Identify which cell holds the provided text, then report its (X, Y) central coordinate. 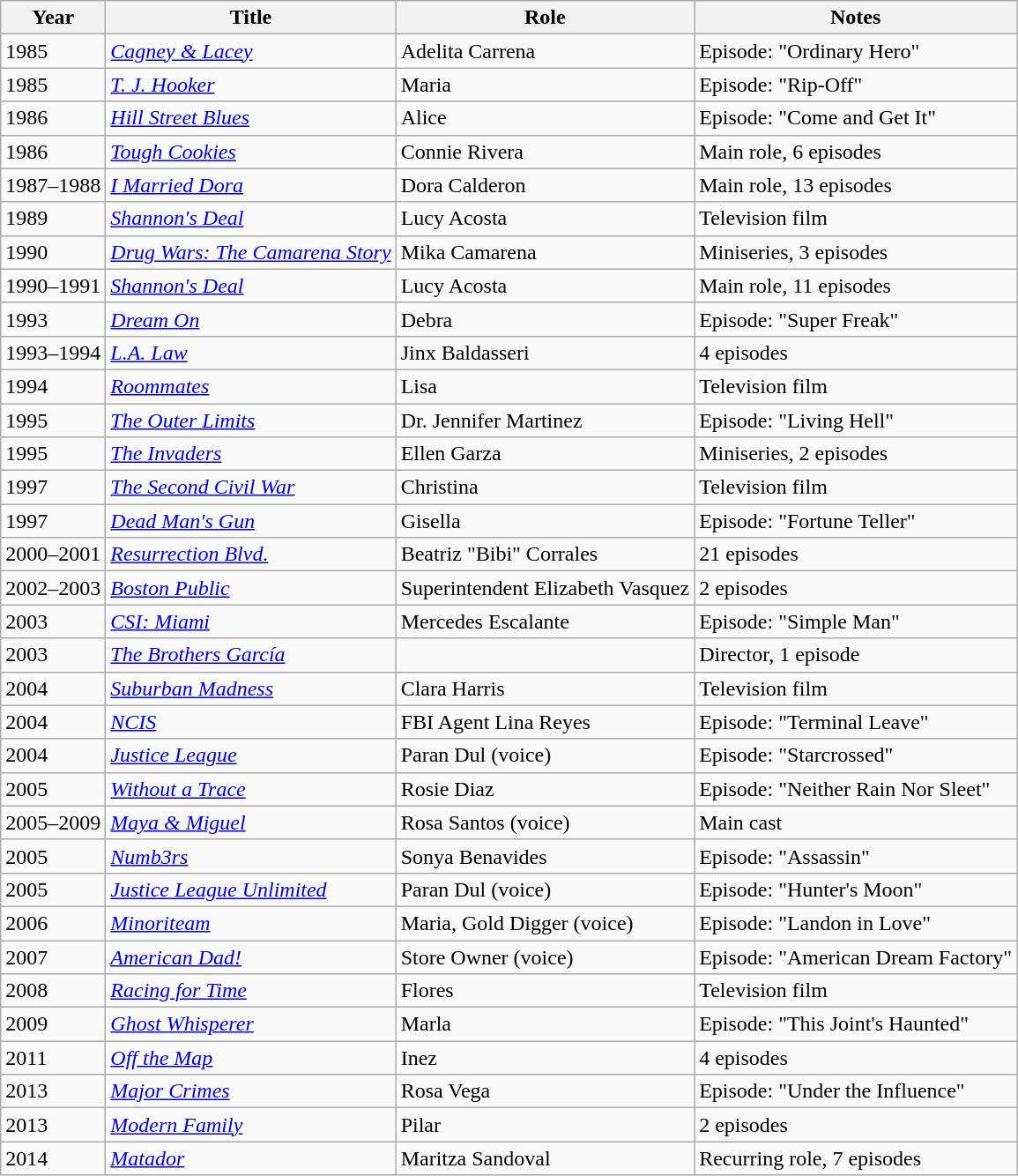
American Dad! (250, 956)
Christina (545, 488)
Flores (545, 991)
Major Crimes (250, 1091)
2005–2009 (53, 822)
1994 (53, 386)
Maya & Miguel (250, 822)
Mercedes Escalante (545, 621)
Title (250, 18)
1990 (53, 252)
The Invaders (250, 454)
Matador (250, 1158)
Episode: "Under the Influence" (856, 1091)
Without a Trace (250, 789)
Hill Street Blues (250, 118)
Role (545, 18)
Dead Man's Gun (250, 521)
Miniseries, 2 episodes (856, 454)
Rosa Vega (545, 1091)
2009 (53, 1024)
Main cast (856, 822)
Notes (856, 18)
1993–1994 (53, 353)
Store Owner (voice) (545, 956)
Boston Public (250, 588)
2007 (53, 956)
Roommates (250, 386)
Off the Map (250, 1058)
Superintendent Elizabeth Vasquez (545, 588)
Tough Cookies (250, 152)
Year (53, 18)
Rosa Santos (voice) (545, 822)
Sonya Benavides (545, 856)
Dream On (250, 319)
Rosie Diaz (545, 789)
2011 (53, 1058)
Ghost Whisperer (250, 1024)
T. J. Hooker (250, 85)
Dr. Jennifer Martinez (545, 421)
Resurrection Blvd. (250, 555)
Marla (545, 1024)
Episode: "Landon in Love" (856, 923)
2008 (53, 991)
Main role, 11 episodes (856, 286)
CSI: Miami (250, 621)
1993 (53, 319)
2000–2001 (53, 555)
Episode: "Living Hell" (856, 421)
Alice (545, 118)
Mika Camarena (545, 252)
Adelita Carrena (545, 51)
Episode: "Rip-Off" (856, 85)
Beatriz "Bibi" Corrales (545, 555)
The Brothers García (250, 655)
1990–1991 (53, 286)
Cagney & Lacey (250, 51)
Ellen Garza (545, 454)
Debra (545, 319)
Episode: "Super Freak" (856, 319)
Justice League Unlimited (250, 889)
Maria, Gold Digger (voice) (545, 923)
Racing for Time (250, 991)
Drug Wars: The Camarena Story (250, 252)
Justice League (250, 755)
Main role, 13 episodes (856, 185)
Jinx Baldasseri (545, 353)
Inez (545, 1058)
Episode: "Neither Rain Nor Sleet" (856, 789)
21 episodes (856, 555)
Gisella (545, 521)
Episode: "Come and Get It" (856, 118)
Episode: "Simple Man" (856, 621)
Lisa (545, 386)
Recurring role, 7 episodes (856, 1158)
2006 (53, 923)
The Second Civil War (250, 488)
Pilar (545, 1125)
Dora Calderon (545, 185)
2002–2003 (53, 588)
1987–1988 (53, 185)
Episode: "American Dream Factory" (856, 956)
Episode: "Fortune Teller" (856, 521)
Episode: "Assassin" (856, 856)
Miniseries, 3 episodes (856, 252)
2014 (53, 1158)
Director, 1 episode (856, 655)
FBI Agent Lina Reyes (545, 722)
Episode: "Hunter's Moon" (856, 889)
I Married Dora (250, 185)
Connie Rivera (545, 152)
Maria (545, 85)
Episode: "Ordinary Hero" (856, 51)
Maritza Sandoval (545, 1158)
Episode: "Starcrossed" (856, 755)
Main role, 6 episodes (856, 152)
Minoriteam (250, 923)
The Outer Limits (250, 421)
Suburban Madness (250, 688)
Numb3rs (250, 856)
Modern Family (250, 1125)
1989 (53, 219)
L.A. Law (250, 353)
NCIS (250, 722)
Clara Harris (545, 688)
Episode: "This Joint's Haunted" (856, 1024)
Episode: "Terminal Leave" (856, 722)
